Provide the (X, Y) coordinate of the cell's center where the given text is located.  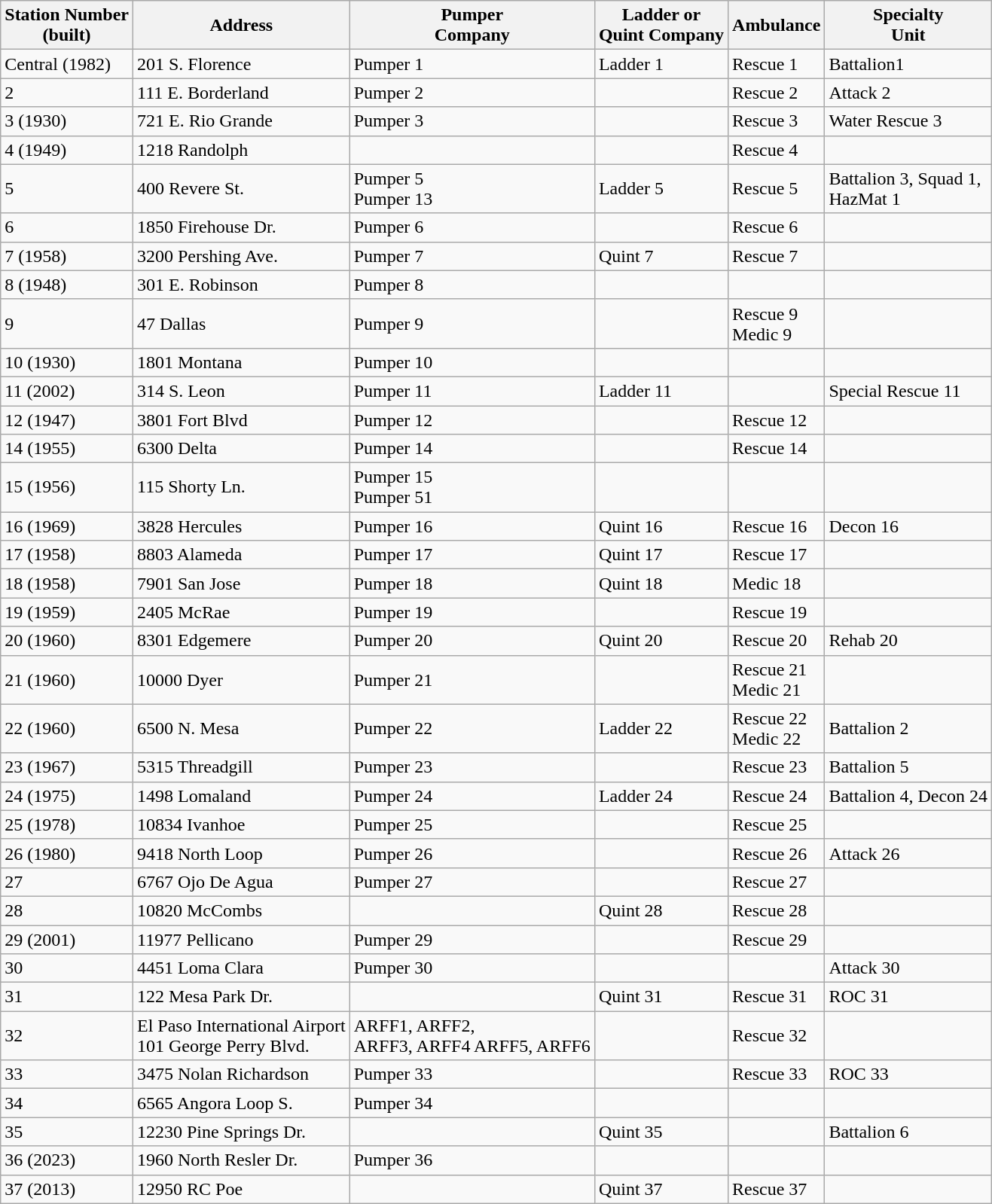
Pumper 22 (472, 729)
Pumper 29 (472, 939)
16 (1969) (67, 526)
Rescue 33 (777, 1074)
Battalion 4, Decon 24 (908, 796)
32 (67, 1036)
Pumper 11 (472, 391)
8301 Edgemere (241, 641)
34 (67, 1103)
24 (1975) (67, 796)
301 E. Robinson (241, 285)
11977 Pellicano (241, 939)
Central (1982) (67, 64)
Rescue 25 (777, 825)
Decon 16 (908, 526)
Pumper 20 (472, 641)
Quint 31 (661, 997)
Pumper 23 (472, 767)
Rescue 1 (777, 64)
Rescue 2 (777, 93)
Quint 7 (661, 256)
25 (1978) (67, 825)
Rescue 29 (777, 939)
201 S. Florence (241, 64)
Rescue 7 (777, 256)
Quint 18 (661, 584)
4451 Loma Clara (241, 968)
Rehab 20 (908, 641)
Rescue 20 (777, 641)
Rescue 22Medic 22 (777, 729)
9418 North Loop (241, 853)
Rescue 23 (777, 767)
Pumper 5Pumper 13 (472, 188)
Pumper 16 (472, 526)
1801 Montana (241, 362)
1498 Lomaland (241, 796)
Rescue 16 (777, 526)
20 (1960) (67, 641)
Quint 28 (661, 910)
26 (1980) (67, 853)
Rescue 14 (777, 449)
36 (2023) (67, 1160)
Pumper 36 (472, 1160)
111 E. Borderland (241, 93)
8 (1948) (67, 285)
115 Shorty Ln. (241, 488)
Quint 37 (661, 1189)
22 (1960) (67, 729)
Pumper 10 (472, 362)
Rescue 31 (777, 997)
47 Dallas (241, 324)
El Paso International Airport101 George Perry Blvd. (241, 1036)
Ladder 24 (661, 796)
19 (1959) (67, 612)
ROC 33 (908, 1074)
Pumper 1 (472, 64)
Rescue 3 (777, 121)
10834 Ivanhoe (241, 825)
8803 Alameda (241, 555)
Ladder 22 (661, 729)
Pumper 26 (472, 853)
10 (1930) (67, 362)
Rescue 12 (777, 419)
SpecialtyUnit (908, 26)
Pumper 19 (472, 612)
17 (1958) (67, 555)
11 (2002) (67, 391)
Rescue 27 (777, 882)
28 (67, 910)
2405 McRae (241, 612)
5 (67, 188)
3828 Hercules (241, 526)
35 (67, 1132)
Ladder 11 (661, 391)
Rescue 9Medic 9 (777, 324)
31 (67, 997)
Pumper 25 (472, 825)
Pumper 8 (472, 285)
Quint 20 (661, 641)
6300 Delta (241, 449)
1218 Randolph (241, 150)
6767 Ojo De Agua (241, 882)
10820 McCombs (241, 910)
Rescue 17 (777, 555)
Rescue 37 (777, 1189)
314 S. Leon (241, 391)
12 (1947) (67, 419)
ARFF1, ARFF2,ARFF3, ARFF4 ARFF5, ARFF6 (472, 1036)
Quint 16 (661, 526)
400 Revere St. (241, 188)
6500 N. Mesa (241, 729)
21 (1960) (67, 679)
Pumper 34 (472, 1103)
Pumper 17 (472, 555)
3475 Nolan Richardson (241, 1074)
Pumper 24 (472, 796)
7 (1958) (67, 256)
10000 Dyer (241, 679)
Rescue 24 (777, 796)
Rescue 4 (777, 150)
Pumper 3 (472, 121)
Pumper 21 (472, 679)
Pumper 27 (472, 882)
1850 Firehouse Dr. (241, 227)
122 Mesa Park Dr. (241, 997)
4 (1949) (67, 150)
Rescue 21Medic 21 (777, 679)
ROC 31 (908, 997)
Pumper 33 (472, 1074)
Quint 17 (661, 555)
Address (241, 26)
Ladder orQuint Company (661, 26)
Medic 18 (777, 584)
Attack 2 (908, 93)
Pumper 30 (472, 968)
Pumper 14 (472, 449)
6 (67, 227)
27 (67, 882)
PumperCompany (472, 26)
33 (67, 1074)
1960 North Resler Dr. (241, 1160)
2 (67, 93)
3801 Fort Blvd (241, 419)
Pumper 6 (472, 227)
Pumper 18 (472, 584)
15 (1956) (67, 488)
Pumper 12 (472, 419)
18 (1958) (67, 584)
Pumper 15Pumper 51 (472, 488)
Battalion1 (908, 64)
Ambulance (777, 26)
Rescue 6 (777, 227)
Pumper 7 (472, 256)
Ladder 5 (661, 188)
Attack 26 (908, 853)
5315 Threadgill (241, 767)
6565 Angora Loop S. (241, 1103)
14 (1955) (67, 449)
Rescue 5 (777, 188)
Battalion 3, Squad 1,HazMat 1 (908, 188)
Special Rescue 11 (908, 391)
Battalion 2 (908, 729)
9 (67, 324)
Battalion 5 (908, 767)
721 E. Rio Grande (241, 121)
Ladder 1 (661, 64)
Rescue 28 (777, 910)
23 (1967) (67, 767)
Water Rescue 3 (908, 121)
37 (2013) (67, 1189)
Pumper 2 (472, 93)
3 (1930) (67, 121)
Battalion 6 (908, 1132)
7901 San Jose (241, 584)
Attack 30 (908, 968)
29 (2001) (67, 939)
30 (67, 968)
Rescue 32 (777, 1036)
Quint 35 (661, 1132)
12950 RC Poe (241, 1189)
12230 Pine Springs Dr. (241, 1132)
Station Number(built) (67, 26)
Pumper 9 (472, 324)
Rescue 19 (777, 612)
3200 Pershing Ave. (241, 256)
Rescue 26 (777, 853)
